Provide the (X, Y) coordinate of the cell's center where the given text is located.  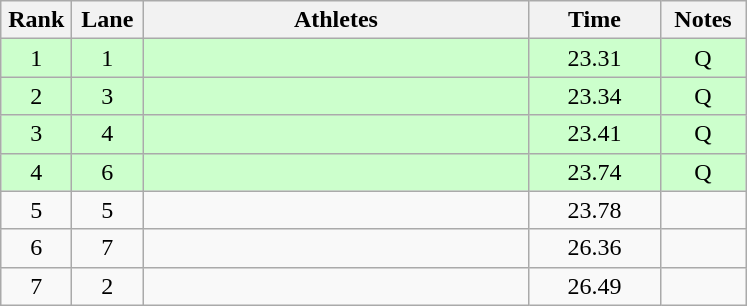
23.78 (594, 210)
Rank (36, 20)
26.49 (594, 286)
Time (594, 20)
23.34 (594, 96)
23.74 (594, 172)
23.41 (594, 134)
Lane (108, 20)
26.36 (594, 248)
23.31 (594, 58)
Notes (703, 20)
Athletes (336, 20)
